Return [x, y] of the center of cell containing provided text 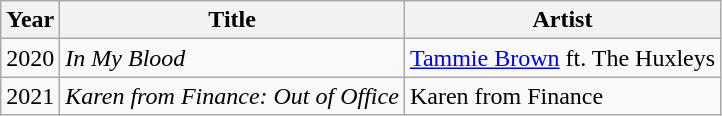
2020 [30, 58]
In My Blood [232, 58]
2021 [30, 96]
Year [30, 20]
Title [232, 20]
Tammie Brown ft. The Huxleys [562, 58]
Artist [562, 20]
Karen from Finance [562, 96]
Karen from Finance: Out of Office [232, 96]
